Identify which cell holds the provided text, then report its (x, y) central coordinate. 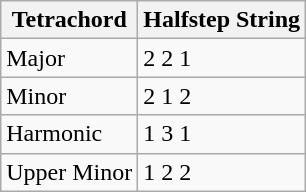
Harmonic (70, 134)
Major (70, 58)
2 2 1 (222, 58)
1 3 1 (222, 134)
2 1 2 (222, 96)
Tetrachord (70, 20)
Upper Minor (70, 172)
1 2 2 (222, 172)
Minor (70, 96)
Halfstep String (222, 20)
